Pinpoint the cell where the given text exists, returning its [x, y] midpoint coordinate. 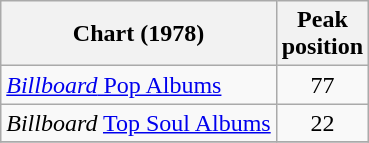
Billboard Pop Albums [138, 85]
77 [322, 85]
Chart (1978) [138, 34]
Billboard Top Soul Albums [138, 123]
Peakposition [322, 34]
22 [322, 123]
